For the text-containing cell, return its midpoint in [x, y] coordinate format. 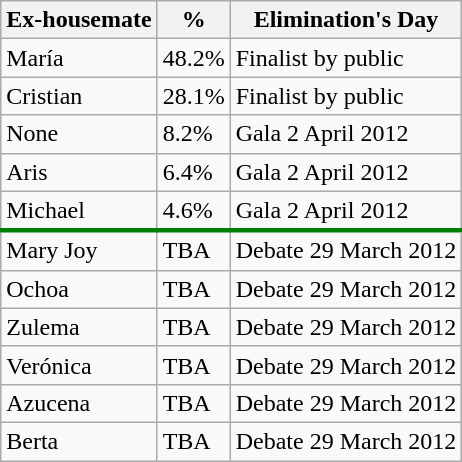
48.2% [194, 58]
28.1% [194, 96]
8.2% [194, 134]
6.4% [194, 172]
% [194, 20]
Azucena [79, 403]
Verónica [79, 365]
Ex-housemate [79, 20]
Michael [79, 211]
Elimination's Day [346, 20]
Zulema [79, 327]
Berta [79, 441]
4.6% [194, 211]
Cristian [79, 96]
María [79, 58]
Mary Joy [79, 251]
Ochoa [79, 289]
None [79, 134]
Aris [79, 172]
